Locate the cell with the specified text and output its (X, Y) center coordinate. 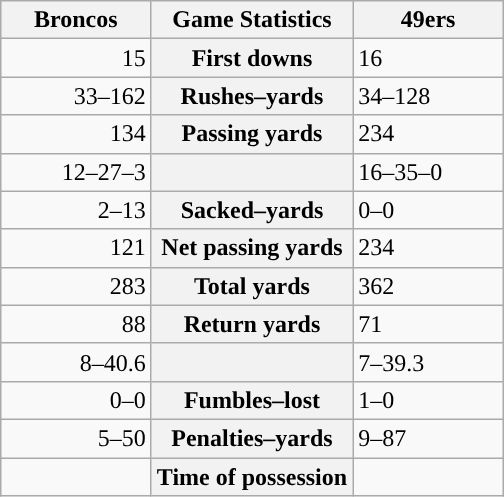
34–128 (428, 96)
Passing yards (252, 134)
Time of possession (252, 477)
1–0 (428, 400)
Return yards (252, 324)
First downs (252, 58)
8–40.6 (76, 362)
16 (428, 58)
Game Statistics (252, 20)
Penalties–yards (252, 438)
7–39.3 (428, 362)
283 (76, 286)
Sacked–yards (252, 210)
Total yards (252, 286)
15 (76, 58)
9–87 (428, 438)
Rushes–yards (252, 96)
Broncos (76, 20)
Net passing yards (252, 248)
33–162 (76, 96)
2–13 (76, 210)
5–50 (76, 438)
121 (76, 248)
49ers (428, 20)
88 (76, 324)
71 (428, 324)
16–35–0 (428, 172)
Fumbles–lost (252, 400)
134 (76, 134)
12–27–3 (76, 172)
362 (428, 286)
